From the cell containing the given text, extract its center point as (X, Y) coordinate. 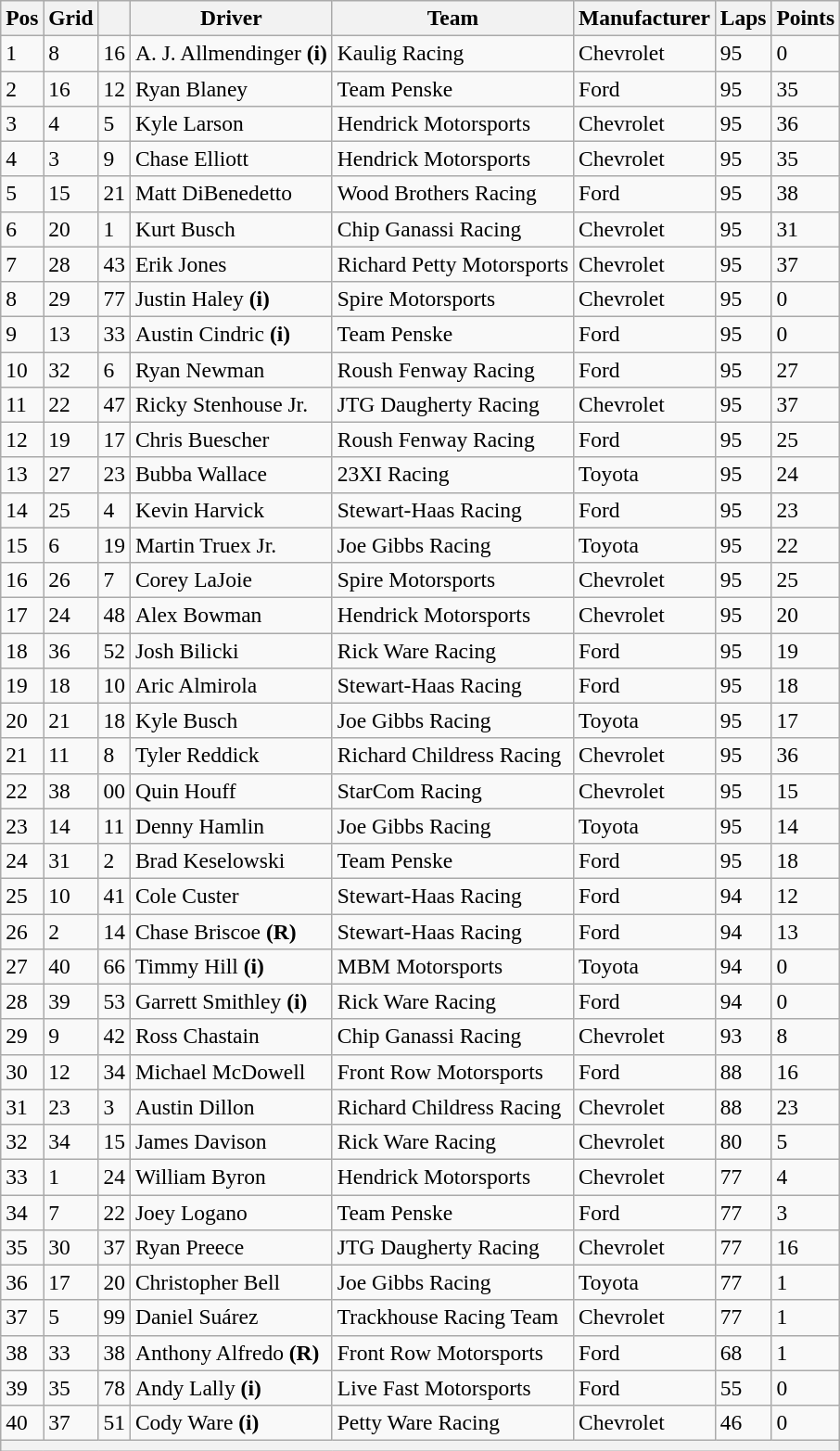
Bubba Wallace (231, 475)
Joey Logano (231, 1212)
Michael McDowell (231, 1072)
Quin Houff (231, 791)
Austin Cindric (i) (231, 334)
Chase Briscoe (R) (231, 931)
78 (114, 1388)
Driver (231, 18)
William Byron (231, 1177)
Live Fast Motorsports (452, 1388)
Daniel Suárez (231, 1317)
Manufacturer (645, 18)
Justin Haley (i) (231, 299)
80 (744, 1141)
Kurt Busch (231, 229)
52 (114, 650)
Ryan Newman (231, 369)
51 (114, 1422)
68 (744, 1353)
43 (114, 264)
Martin Truex Jr. (231, 545)
66 (114, 966)
42 (114, 1037)
Tyler Reddick (231, 756)
Points (806, 18)
Ricky Stenhouse Jr. (231, 404)
Corey LaJoie (231, 579)
StarCom Racing (452, 791)
Kaulig Racing (452, 53)
Timmy Hill (i) (231, 966)
James Davison (231, 1141)
48 (114, 615)
MBM Motorsports (452, 966)
Chase Elliott (231, 159)
Kyle Busch (231, 720)
Grid (70, 18)
Erik Jones (231, 264)
Kyle Larson (231, 123)
53 (114, 1001)
Alex Bowman (231, 615)
Aric Almirola (231, 685)
Team (452, 18)
Matt DiBenedetto (231, 194)
41 (114, 896)
Ryan Preece (231, 1247)
23XI Racing (452, 475)
93 (744, 1037)
Andy Lally (i) (231, 1388)
Christopher Bell (231, 1282)
Anthony Alfredo (R) (231, 1353)
Kevin Harvick (231, 510)
Wood Brothers Racing (452, 194)
Ross Chastain (231, 1037)
Garrett Smithley (i) (231, 1001)
Denny Hamlin (231, 826)
00 (114, 791)
47 (114, 404)
Richard Petty Motorsports (452, 264)
99 (114, 1317)
A. J. Allmendinger (i) (231, 53)
Austin Dillon (231, 1107)
Cole Custer (231, 896)
Petty Ware Racing (452, 1422)
Trackhouse Racing Team (452, 1317)
55 (744, 1388)
Cody Ware (i) (231, 1422)
Laps (744, 18)
Chris Buescher (231, 439)
Brad Keselowski (231, 860)
Ryan Blaney (231, 88)
Josh Bilicki (231, 650)
Pos (22, 18)
46 (744, 1422)
